Provide the [X, Y] coordinate of the cell's center where the given text is located.  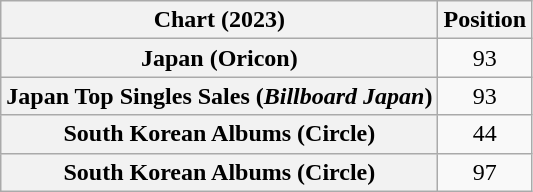
Position [485, 20]
Chart (2023) [220, 20]
Japan Top Singles Sales (Billboard Japan) [220, 96]
44 [485, 134]
97 [485, 172]
Japan (Oricon) [220, 58]
